Pinpoint the cell where the given text exists, returning its (X, Y) midpoint coordinate. 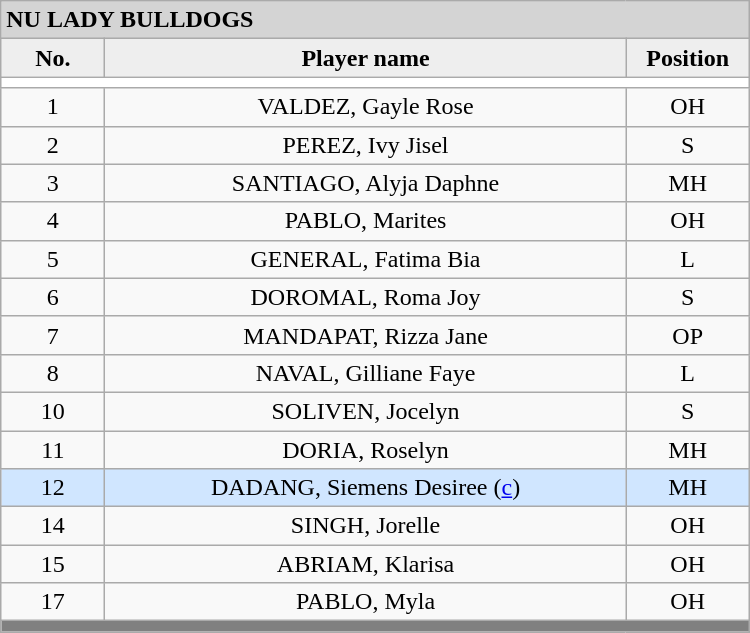
ABRIAM, Klarisa (366, 564)
14 (53, 526)
17 (53, 602)
DOROMAL, Roma Joy (366, 297)
VALDEZ, Gayle Rose (366, 107)
PABLO, Marites (366, 221)
NU LADY BULLDOGS (375, 20)
NAVAL, Gilliane Faye (366, 373)
GENERAL, Fatima Bia (366, 259)
10 (53, 411)
11 (53, 449)
4 (53, 221)
SINGH, Jorelle (366, 526)
Player name (366, 58)
2 (53, 145)
PEREZ, Ivy Jisel (366, 145)
5 (53, 259)
SANTIAGO, Alyja Daphne (366, 183)
PABLO, Myla (366, 602)
1 (53, 107)
15 (53, 564)
OP (688, 335)
No. (53, 58)
DORIA, Roselyn (366, 449)
MANDAPAT, Rizza Jane (366, 335)
DADANG, Siemens Desiree (c) (366, 488)
Position (688, 58)
7 (53, 335)
6 (53, 297)
12 (53, 488)
3 (53, 183)
SOLIVEN, Jocelyn (366, 411)
8 (53, 373)
